Return (X, Y) of the center of cell containing provided text 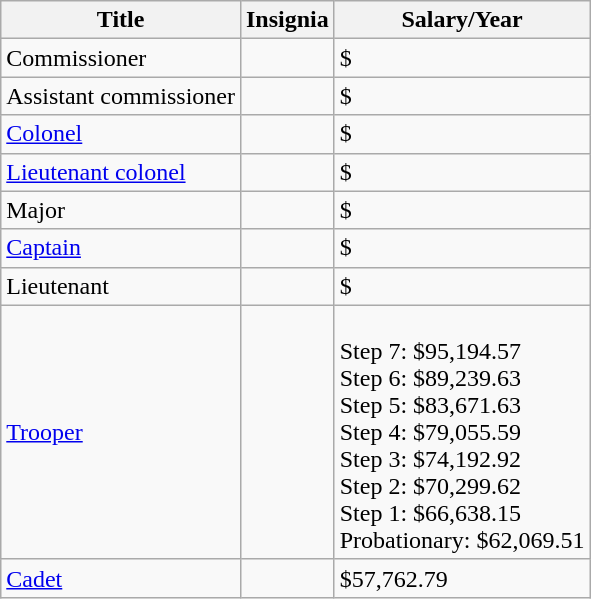
Captain (121, 248)
$57,762.79 (462, 578)
Insignia (287, 20)
Commissioner (121, 58)
Major (121, 210)
Trooper (121, 432)
Title (121, 20)
Cadet (121, 578)
Assistant commissioner (121, 96)
Lieutenant (121, 286)
Salary/Year (462, 20)
Lieutenant colonel (121, 172)
Colonel (121, 134)
